Output the (x, y) coordinate of the center of the cell containing the given text.  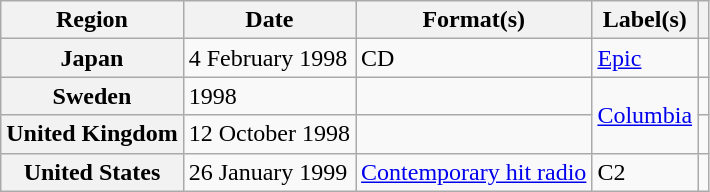
United States (92, 172)
C2 (645, 172)
Date (269, 20)
1998 (269, 96)
Format(s) (474, 20)
Region (92, 20)
Contemporary hit radio (474, 172)
Columbia (645, 115)
Japan (92, 58)
Sweden (92, 96)
Epic (645, 58)
CD (474, 58)
4 February 1998 (269, 58)
United Kingdom (92, 134)
26 January 1999 (269, 172)
Label(s) (645, 20)
12 October 1998 (269, 134)
